Pinpoint the cell where the given text exists, returning its (X, Y) midpoint coordinate. 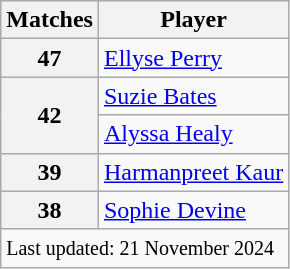
Harmanpreet Kaur (193, 172)
Matches (50, 20)
Sophie Devine (193, 210)
47 (50, 58)
Last updated: 21 November 2024 (145, 248)
Ellyse Perry (193, 58)
38 (50, 210)
Alyssa Healy (193, 134)
39 (50, 172)
Suzie Bates (193, 96)
42 (50, 115)
Player (193, 20)
